For the text-containing cell, return its midpoint in [X, Y] coordinate format. 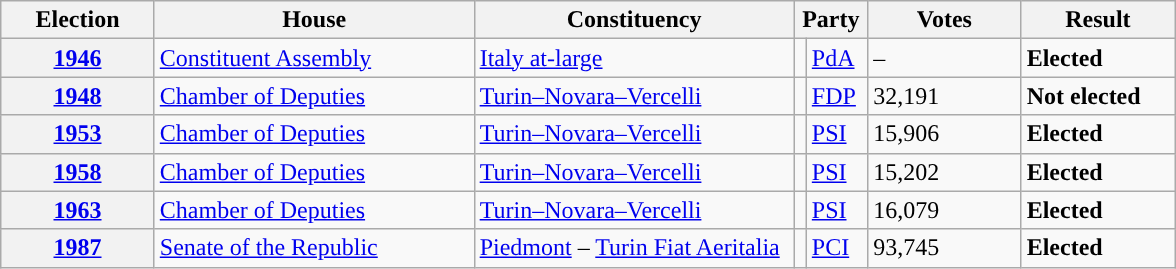
1953 [78, 134]
Piedmont – Turin Fiat Aeritalia [634, 248]
15,202 [945, 172]
Result [1098, 20]
Party [831, 20]
– [945, 58]
1958 [78, 172]
Italy at-large [634, 58]
Senate of the Republic [314, 248]
93,745 [945, 248]
32,191 [945, 96]
1987 [78, 248]
House [314, 20]
Election [78, 20]
PdA [836, 58]
Not elected [1098, 96]
1946 [78, 58]
Constituent Assembly [314, 58]
16,079 [945, 210]
Constituency [634, 20]
Votes [945, 20]
15,906 [945, 134]
FDP [836, 96]
1963 [78, 210]
PCI [836, 248]
1948 [78, 96]
